For the text-containing cell, return its midpoint in (X, Y) coordinate format. 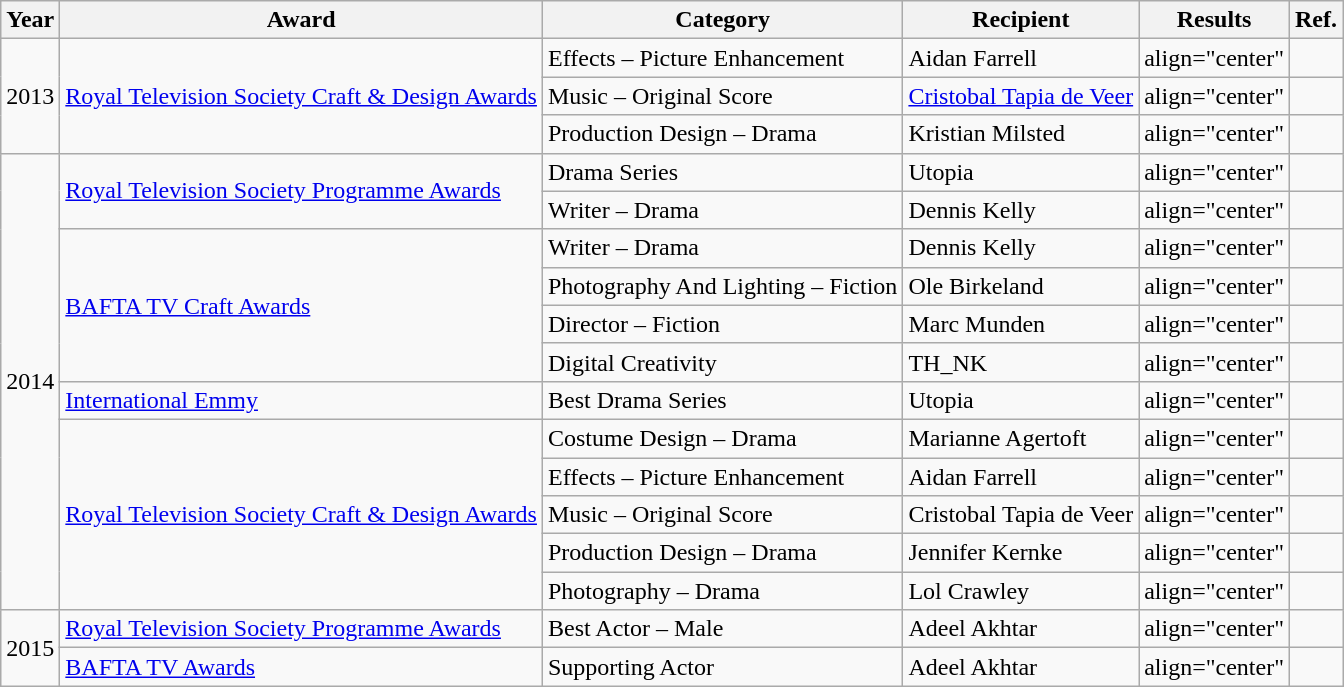
Director – Fiction (722, 324)
Ref. (1316, 20)
2015 (30, 648)
Marianne Agertoft (1021, 438)
Marc Munden (1021, 324)
BAFTA TV Craft Awards (302, 305)
Photography – Drama (722, 591)
2013 (30, 96)
Ole Birkeland (1021, 286)
Results (1214, 20)
Lol Crawley (1021, 591)
Best Actor – Male (722, 629)
Year (30, 20)
2014 (30, 382)
Jennifer Kernke (1021, 553)
Category (722, 20)
TH_NK (1021, 362)
Best Drama Series (722, 400)
Costume Design – Drama (722, 438)
Award (302, 20)
Photography And Lighting – Fiction (722, 286)
BAFTA TV Awards (302, 667)
Kristian Milsted (1021, 134)
Digital Creativity (722, 362)
Recipient (1021, 20)
International Emmy (302, 400)
Drama Series (722, 172)
Supporting Actor (722, 667)
